Identify which cell holds the provided text, then report its [x, y] central coordinate. 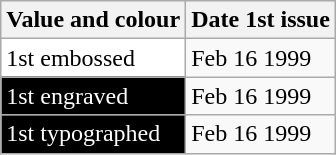
1st typographed [94, 134]
Value and colour [94, 20]
1st embossed [94, 58]
1st engraved [94, 96]
Date 1st issue [261, 20]
